Determine the (x, y) coordinate at the center of the cell enclosing the given text.  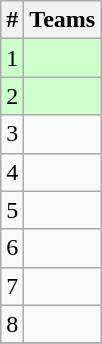
6 (12, 248)
3 (12, 134)
2 (12, 96)
Teams (62, 20)
4 (12, 172)
7 (12, 286)
5 (12, 210)
1 (12, 58)
8 (12, 324)
# (12, 20)
